Output the (X, Y) coordinate of the center of the cell containing the given text.  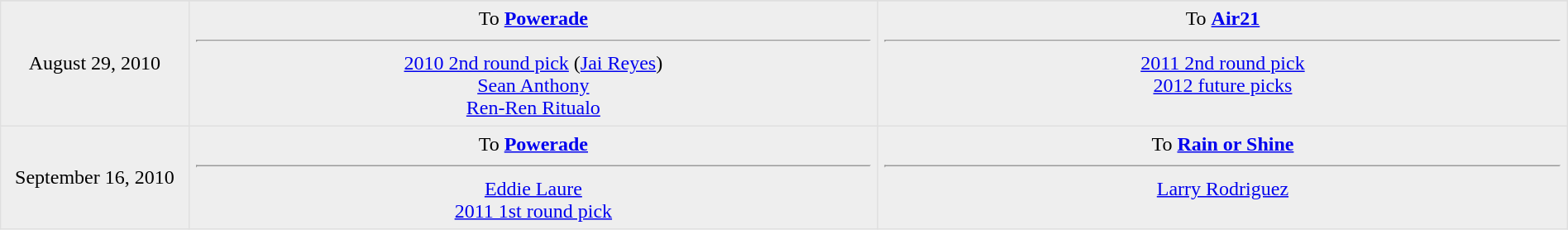
To PoweradeEddie Laure2011 1st round pick (533, 177)
To Powerade2010 2nd round pick (Jai Reyes)Sean AnthonyRen-Ren Ritualo (533, 64)
August 29, 2010 (94, 64)
September 16, 2010 (94, 177)
To Rain or ShineLarry Rodriguez (1223, 177)
To Air212011 2nd round pick2012 future picks (1223, 64)
